Output the [x, y] coordinate of the center of the cell containing the given text.  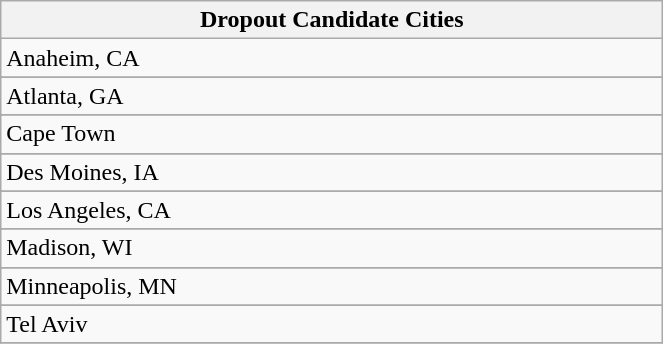
Dropout Candidate Cities [332, 20]
Cape Town [332, 134]
Des Moines, IA [332, 172]
Tel Aviv [332, 324]
Los Angeles, CA [332, 210]
Madison, WI [332, 248]
Atlanta, GA [332, 96]
Minneapolis, MN [332, 286]
Anaheim, CA [332, 58]
